Identify which cell holds the provided text, then report its (x, y) central coordinate. 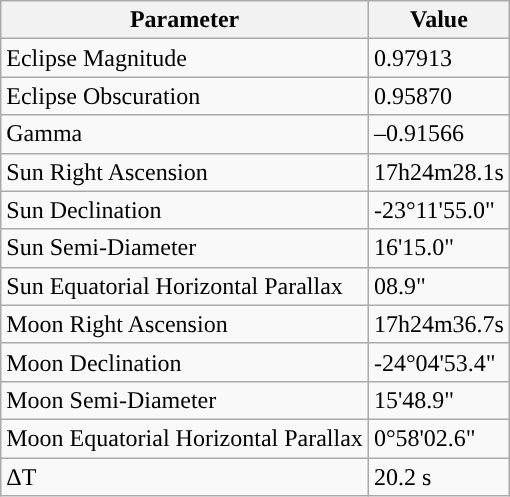
-24°04'53.4" (438, 362)
Eclipse Obscuration (185, 96)
17h24m36.7s (438, 324)
Sun Equatorial Horizontal Parallax (185, 286)
Parameter (185, 20)
16'15.0" (438, 248)
Gamma (185, 134)
0°58'02.6" (438, 438)
–0.91566 (438, 134)
Moon Right Ascension (185, 324)
0.95870 (438, 96)
17h24m28.1s (438, 172)
Value (438, 20)
Sun Right Ascension (185, 172)
Moon Semi-Diameter (185, 400)
-23°11'55.0" (438, 210)
Moon Equatorial Horizontal Parallax (185, 438)
Sun Semi-Diameter (185, 248)
20.2 s (438, 477)
15'48.9" (438, 400)
Eclipse Magnitude (185, 58)
Moon Declination (185, 362)
Sun Declination (185, 210)
0.97913 (438, 58)
08.9" (438, 286)
ΔT (185, 477)
